Identify which cell holds the provided text, then report its [x, y] central coordinate. 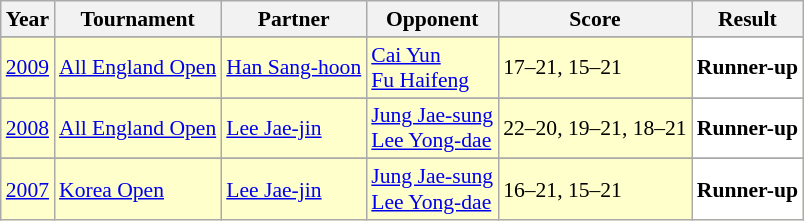
2009 [28, 68]
2007 [28, 190]
Tournament [138, 19]
Opponent [432, 19]
16–21, 15–21 [595, 190]
Year [28, 19]
Score [595, 19]
2008 [28, 128]
22–20, 19–21, 18–21 [595, 128]
17–21, 15–21 [595, 68]
Cai Yun Fu Haifeng [432, 68]
Korea Open [138, 190]
Han Sang-hoon [294, 68]
Result [748, 19]
Partner [294, 19]
